Scan for the cell matching the given text and deliver its [X, Y] coordinate at center. 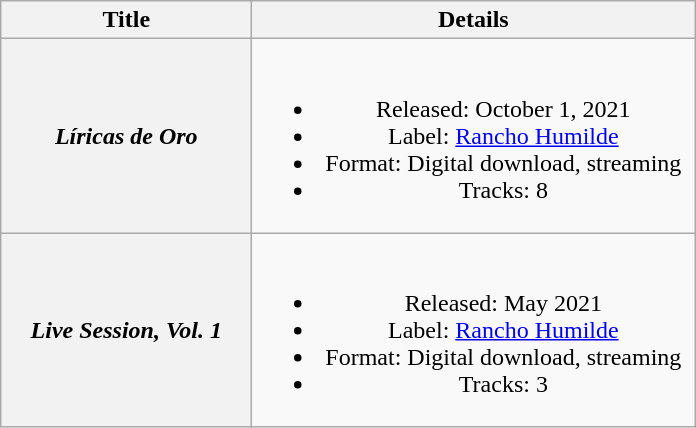
Details [474, 20]
Live Session, Vol. 1 [126, 330]
Released: May 2021Label: Rancho HumildeFormat: Digital download, streamingTracks: 3 [474, 330]
Líricas de Oro [126, 136]
Title [126, 20]
Released: October 1, 2021Label: Rancho HumildeFormat: Digital download, streamingTracks: 8 [474, 136]
